Output the [x, y] coordinate of the center of the cell containing the given text.  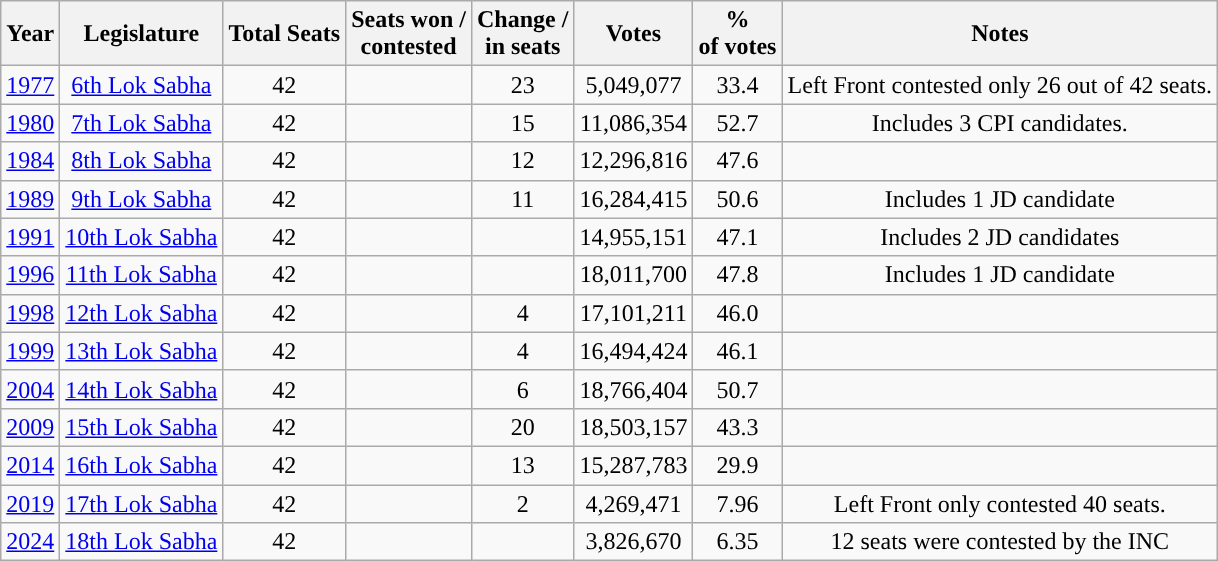
6 [522, 389]
13 [522, 465]
11 [522, 199]
17,101,211 [634, 313]
1998 [30, 313]
1977 [30, 85]
11,086,354 [634, 123]
2014 [30, 465]
47.6 [738, 161]
Includes 2 JD candidates [1000, 237]
29.9 [738, 465]
Seats won / contested [409, 34]
13th Lok Sabha [142, 351]
% of votes [738, 34]
1996 [30, 275]
15,287,783 [634, 465]
50.6 [738, 199]
43.3 [738, 427]
47.8 [738, 275]
1991 [30, 237]
18,766,404 [634, 389]
7th Lok Sabha [142, 123]
33.4 [738, 85]
Year [30, 34]
12th Lok Sabha [142, 313]
10th Lok Sabha [142, 237]
Notes [1000, 34]
Left Front only contested 40 seats. [1000, 503]
12 [522, 161]
17th Lok Sabha [142, 503]
3,826,670 [634, 542]
4,269,471 [634, 503]
11th Lok Sabha [142, 275]
12,296,816 [634, 161]
2009 [30, 427]
Total Seats [284, 34]
1999 [30, 351]
Left Front contested only 26 out of 42 seats. [1000, 85]
46.1 [738, 351]
50.7 [738, 389]
16,494,424 [634, 351]
2024 [30, 542]
1980 [30, 123]
14th Lok Sabha [142, 389]
18,011,700 [634, 275]
9th Lok Sabha [142, 199]
2019 [30, 503]
15 [522, 123]
2 [522, 503]
46.0 [738, 313]
8th Lok Sabha [142, 161]
16th Lok Sabha [142, 465]
12 seats were contested by the INC [1000, 542]
Change /in seats [522, 34]
6th Lok Sabha [142, 85]
Votes [634, 34]
47.1 [738, 237]
7.96 [738, 503]
1989 [30, 199]
23 [522, 85]
15th Lok Sabha [142, 427]
5,049,077 [634, 85]
14,955,151 [634, 237]
18th Lok Sabha [142, 542]
6.35 [738, 542]
18,503,157 [634, 427]
20 [522, 427]
Legislature [142, 34]
1984 [30, 161]
16,284,415 [634, 199]
2004 [30, 389]
52.7 [738, 123]
Includes 3 CPI candidates. [1000, 123]
